Detect which cell encompasses the target text, then output its (x, y) center coordinate. 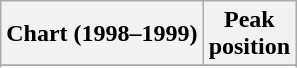
Peakposition (249, 34)
Chart (1998–1999) (102, 34)
